Return (X, Y) of the center of cell containing provided text 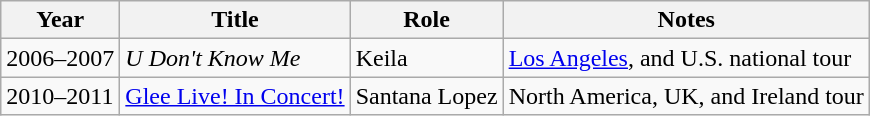
Santana Lopez (426, 96)
North America, UK, and Ireland tour (686, 96)
Glee Live! In Concert! (235, 96)
2006–2007 (60, 58)
Role (426, 20)
2010–2011 (60, 96)
Keila (426, 58)
Notes (686, 20)
U Don't Know Me (235, 58)
Title (235, 20)
Year (60, 20)
Los Angeles, and U.S. national tour (686, 58)
